Pinpoint the cell where the given text exists, returning its (x, y) midpoint coordinate. 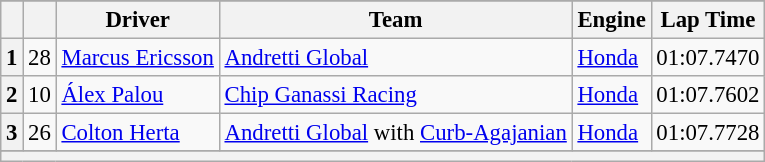
Driver (138, 20)
01:07.7602 (708, 95)
Marcus Ericsson (138, 58)
Álex Palou (138, 95)
01:07.7728 (708, 133)
3 (12, 133)
Chip Ganassi Racing (396, 95)
Engine (612, 20)
1 (12, 58)
Lap Time (708, 20)
2 (12, 95)
10 (40, 95)
28 (40, 58)
Andretti Global with Curb-Agajanian (396, 133)
Team (396, 20)
26 (40, 133)
Andretti Global (396, 58)
01:07.7470 (708, 58)
Colton Herta (138, 133)
